Pinpoint the cell where the given text exists, returning its (x, y) midpoint coordinate. 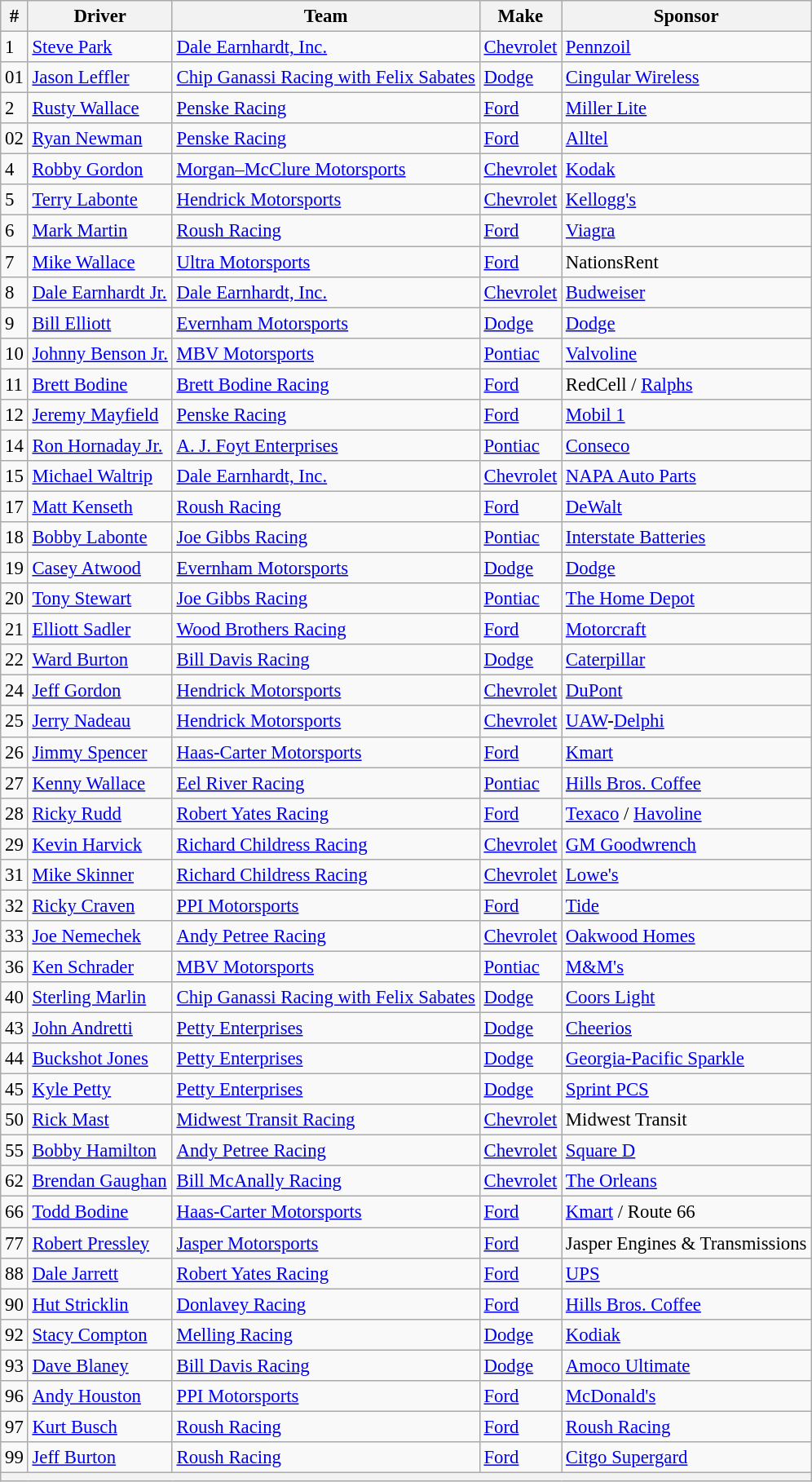
Johnny Benson Jr. (99, 353)
27 (15, 783)
Kmart / Route 66 (686, 1212)
Kodiak (686, 1334)
Jason Leffler (99, 77)
Rusty Wallace (99, 108)
Valvoline (686, 353)
Bobby Labonte (99, 538)
24 (15, 691)
Todd Bodine (99, 1212)
Texaco / Havoline (686, 813)
Sterling Marlin (99, 998)
Oakwood Homes (686, 936)
Cheerios (686, 1029)
Interstate Batteries (686, 538)
Ron Hornaday Jr. (99, 445)
26 (15, 752)
40 (15, 998)
Buckshot Jones (99, 1059)
Matt Kenseth (99, 507)
Stacy Compton (99, 1334)
32 (15, 905)
9 (15, 323)
Eel River Racing (326, 783)
Kyle Petty (99, 1090)
John Andretti (99, 1029)
Brendan Gaughan (99, 1182)
Midwest Transit (686, 1120)
A. J. Foyt Enterprises (326, 445)
22 (15, 660)
Brett Bodine (99, 384)
10 (15, 353)
88 (15, 1273)
Tide (686, 905)
Make (520, 16)
8 (15, 292)
Ryan Newman (99, 139)
Viagra (686, 231)
Robert Pressley (99, 1243)
Morgan–McClure Motorsports (326, 170)
Mike Skinner (99, 875)
Jeff Gordon (99, 691)
Kurt Busch (99, 1427)
5 (15, 200)
Ricky Rudd (99, 813)
Citgo Supergard (686, 1458)
Bill Elliott (99, 323)
Tony Stewart (99, 599)
Ken Schrader (99, 967)
Mark Martin (99, 231)
Jeremy Mayfield (99, 415)
DuPont (686, 691)
Georgia-Pacific Sparkle (686, 1059)
4 (15, 170)
1 (15, 47)
90 (15, 1304)
Amoco Ultimate (686, 1365)
Ricky Craven (99, 905)
Kmart (686, 752)
Kenny Wallace (99, 783)
GM Goodwrench (686, 844)
Team (326, 16)
36 (15, 967)
19 (15, 568)
Terry Labonte (99, 200)
01 (15, 77)
55 (15, 1151)
NAPA Auto Parts (686, 476)
25 (15, 722)
Dale Jarrett (99, 1273)
Andy Houston (99, 1396)
Sprint PCS (686, 1090)
Cingular Wireless (686, 77)
UPS (686, 1273)
Lowe's (686, 875)
11 (15, 384)
Donlavey Racing (326, 1304)
Bobby Hamilton (99, 1151)
NationsRent (686, 262)
Kellogg's (686, 200)
Ultra Motorsports (326, 262)
Brett Bodine Racing (326, 384)
Robby Gordon (99, 170)
33 (15, 936)
Miller Lite (686, 108)
21 (15, 630)
20 (15, 599)
44 (15, 1059)
M&M's (686, 967)
93 (15, 1365)
Dave Blaney (99, 1365)
# (15, 16)
Michael Waltrip (99, 476)
96 (15, 1396)
Wood Brothers Racing (326, 630)
28 (15, 813)
6 (15, 231)
Motorcraft (686, 630)
Steve Park (99, 47)
02 (15, 139)
Jimmy Spencer (99, 752)
62 (15, 1182)
The Orleans (686, 1182)
Midwest Transit Racing (326, 1120)
RedCell / Ralphs (686, 384)
45 (15, 1090)
Ward Burton (99, 660)
66 (15, 1212)
99 (15, 1458)
Bill McAnally Racing (326, 1182)
77 (15, 1243)
Square D (686, 1151)
Rick Mast (99, 1120)
Alltel (686, 139)
Conseco (686, 445)
7 (15, 262)
29 (15, 844)
Jeff Burton (99, 1458)
Mobil 1 (686, 415)
Sponsor (686, 16)
DeWalt (686, 507)
Kevin Harvick (99, 844)
Joe Nemechek (99, 936)
92 (15, 1334)
Mike Wallace (99, 262)
Caterpillar (686, 660)
Jasper Motorsports (326, 1243)
31 (15, 875)
12 (15, 415)
14 (15, 445)
Dale Earnhardt Jr. (99, 292)
43 (15, 1029)
Pennzoil (686, 47)
Kodak (686, 170)
Budweiser (686, 292)
Jasper Engines & Transmissions (686, 1243)
Elliott Sadler (99, 630)
Coors Light (686, 998)
50 (15, 1120)
Driver (99, 16)
Melling Racing (326, 1334)
Jerry Nadeau (99, 722)
2 (15, 108)
18 (15, 538)
Casey Atwood (99, 568)
15 (15, 476)
17 (15, 507)
McDonald's (686, 1396)
The Home Depot (686, 599)
UAW-Delphi (686, 722)
Hut Stricklin (99, 1304)
97 (15, 1427)
